Detect which cell encompasses the target text, then output its [x, y] center coordinate. 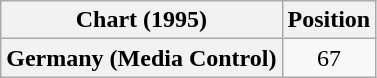
67 [329, 58]
Chart (1995) [142, 20]
Germany (Media Control) [142, 58]
Position [329, 20]
